Find where the given text appears and provide that cell's center as (x, y) coordinate. 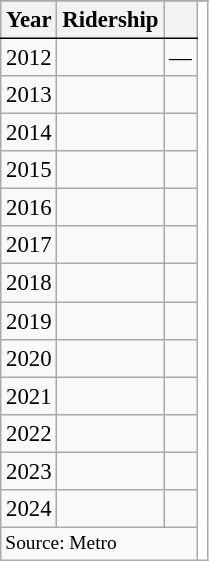
2018 (29, 283)
2019 (29, 321)
— (180, 58)
2024 (29, 509)
Ridership (110, 20)
2017 (29, 245)
Source: Metro (99, 544)
2014 (29, 133)
2016 (29, 208)
2021 (29, 396)
2013 (29, 95)
Year (29, 20)
2012 (29, 58)
2020 (29, 358)
2023 (29, 471)
2022 (29, 433)
2015 (29, 170)
